Output the [X, Y] coordinate of the center of the cell containing the given text.  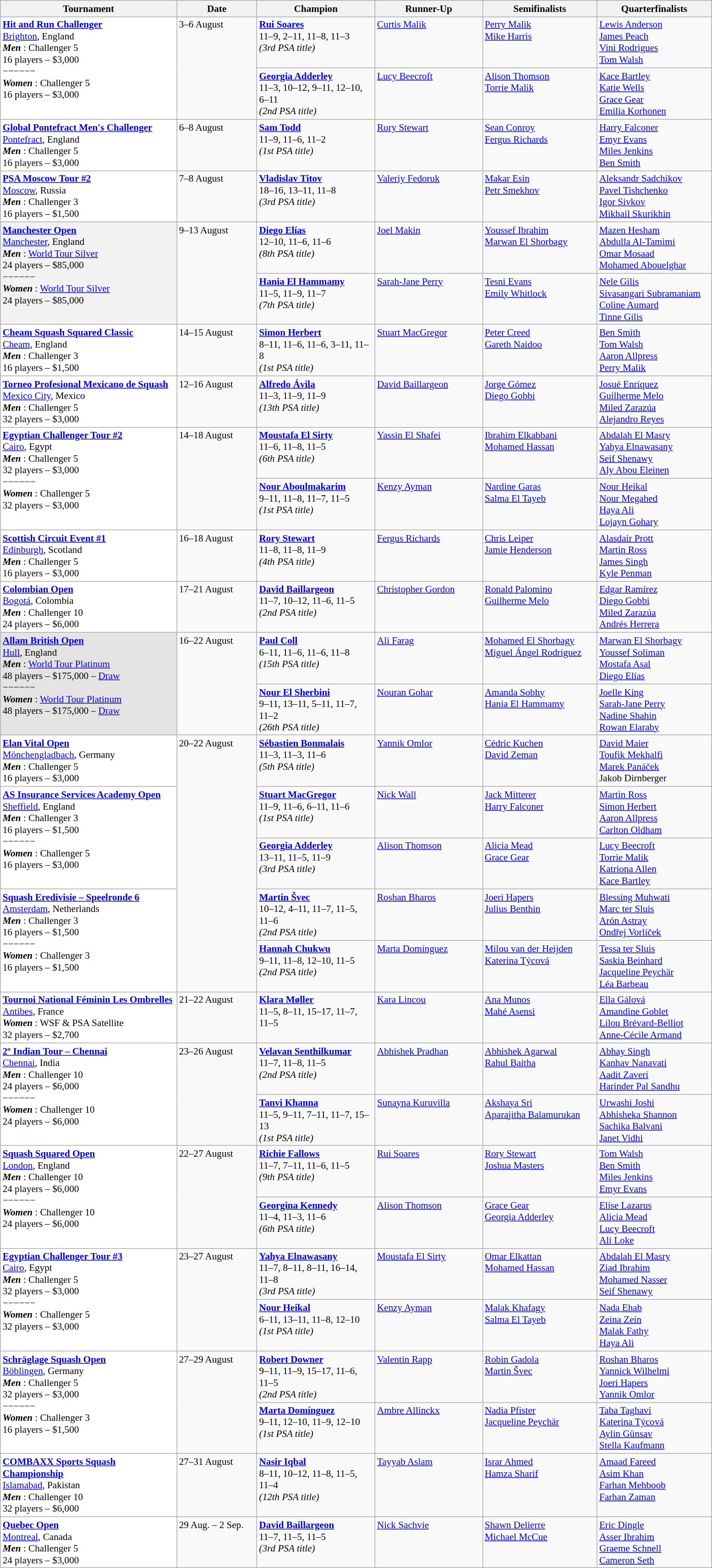
16–22 August [217, 684]
Yassin El Shafei [429, 453]
Roshan Bharos Yannick Wilhelmi Joeri Hapers Yannik Omlor [654, 1377]
AS Insurance Services Academy Open Sheffield, England Men : Challenger 316 players – $1,500−−−−−− Women : Challenger 516 players – $3,000 [89, 838]
Eric Dingle Asser Ibrahim Graeme Schnell Cameron Seth [654, 1542]
Joel Makin [429, 248]
Georgia Adderley13–11, 11–5, 11–9(3rd PSA title) [316, 863]
Akshaya Sri Aparajitha Balamurukan [540, 1120]
Omar Elkattan Mohamed Hassan [540, 1274]
7–8 August [217, 196]
Hit and Run Challenger Brighton, England Men : Challenger 516 players – $3,000−−−−−− Women : Challenger 516 players – $3,000 [89, 68]
Paul Coll6–11, 11–6, 11–6, 11–8(15th PSA title) [316, 658]
Ali Farag [429, 658]
23–26 August [217, 1094]
Abhay Singh Kanhav Nanavati Aadit Zaveri Harinder Pal Sandhu [654, 1069]
Ben Smith Tom Walsh Aaron Allpress Perry Malik [654, 350]
Amaad Fareed Asim Khan Farhan Mehboob Farhan Zaman [654, 1485]
Rory Stewart11–8, 11–8, 11–9(4th PSA title) [316, 556]
3–6 August [217, 68]
Klara Møller11–5, 8–11, 15–17, 11–7, 11–5 [316, 1017]
Richie Fallows11–7, 7–11, 11–6, 11–5(9th PSA title) [316, 1171]
Amanda Sobhy Hania El Hammamy [540, 709]
Alasdair Prott Martin Ross James Singh Kyle Penman [654, 556]
Georgina Kennedy11–4, 11–3, 11–6(6th PSA title) [316, 1223]
Egyptian Challenger Tour #2 Cairo, Egypt Men : Challenger 532 players – $3,000−−−−−− Women : Challenger 532 players – $3,000 [89, 479]
16–18 August [217, 556]
Josué Enríquez Guilherme Melo Miled Zarazúa Alejandro Reyes [654, 402]
Mohamed El Shorbagy Miguel Ángel Rodríguez [540, 658]
David Baillargeon [429, 402]
Simon Herbert8–11, 11–6, 11–6, 3–11, 11–8(1st PSA title) [316, 350]
Grace Gear Georgia Adderley [540, 1223]
Tom Walsh Ben Smith Miles Jenkins Emyr Evans [654, 1171]
17–21 August [217, 607]
Nour El Sherbini9–11, 13–11, 5–11, 11–7, 11–2(26th PSA title) [316, 709]
David Baillargeon11–7, 11–5, 11–5(3rd PSA title) [316, 1542]
Peter Creed Gareth Naidoo [540, 350]
Alison Thomson Torrie Malik [540, 94]
Sébastien Bonmalais11–3, 11–3, 11–6(5th PSA title) [316, 761]
Marta Domínguez9–11, 12–10, 11–9, 12–10(1st PSA title) [316, 1428]
Hania El Hammamy11–5, 11–9, 11–7(7th PSA title) [316, 299]
Ana Munos Mahé Asensi [540, 1017]
Quarterfinalists [654, 8]
Fergus Richards [429, 556]
Tournament [89, 8]
Velavan Senthilkumar11–7, 11–8, 11–5(2nd PSA title) [316, 1069]
23–27 August [217, 1300]
Allam British Open Hull, England Men : World Tour Platinum48 players – $175,000 – Draw−−−−−− Women : World Tour Platinum48 players – $175,000 – Draw [89, 684]
Blessing Muhwati Marc ter Sluis Arón Astray Ondřej Vorlíček [654, 915]
Scottish Circuit Event #1 Edinburgh, Scotland Men : Challenger 516 players – $3,000 [89, 556]
Hannah Chukwu9–11, 11–8, 12–10, 11–5(2nd PSA title) [316, 966]
Marwan El Shorbagy Youssef Soliman Mostafa Asal Diego Elías [654, 658]
Jack Mitterer Harry Falconer [540, 812]
Nick Sachvie [429, 1542]
29 Aug. – 2 Sep. [217, 1542]
Robin Gadola Martin Švec [540, 1377]
Nardine Garas Salma El Tayeb [540, 504]
20–22 August [217, 863]
Rui Soares [429, 1171]
Tournoi National Féminin Les Ombrelles Antibes, France Women : WSF & PSA Satellite32 players – $2,700 [89, 1017]
Mazen Hesham Abdulla Al-Tamimi Omar Mosaad Mohamed Abouelghar [654, 248]
Moustafa El Sirty11–6, 11–8, 11–5(6th PSA title) [316, 453]
Colombian Open Bogotá, Colombia Men : Challenger 1024 players – $6,000 [89, 607]
Malak Khafagy Salma El Tayeb [540, 1325]
Ibrahim Elkabbani Mohamed Hassan [540, 453]
Rory Stewart Joshua Masters [540, 1171]
Squash Eredivisie – Speelronde 6 Amsterdam, Netherlands Men : Challenger 316 players – $1,500−−−−−− Women : Challenger 316 players – $1,500 [89, 940]
Harry Falconer Emyr Evans Miles Jenkins Ben Smith [654, 145]
Nele Gilis Sivasangari Subramaniam Coline Aumard Tinne Gilis [654, 299]
Martin Ross Simon Herbert Aaron Allpress Carlton Oldham [654, 812]
14–15 August [217, 350]
Christopher Gordon [429, 607]
Cheam Squash Squared Classic Cheam, England Men : Challenger 316 players – $1,500 [89, 350]
Torneo Profesional Mexicano de Squash Mexico City, Mexico Men : Challenger 532 players – $3,000 [89, 402]
Manchester Open Manchester, England Men : World Tour Silver24 players – $85,000−−−−−− Women : World Tour Silver24 players – $85,000 [89, 273]
Roshan Bharos [429, 915]
Nouran Gohar [429, 709]
Tayyab Aslam [429, 1485]
Date [217, 8]
Rui Soares11–9, 2–11, 11–8, 11–3(3rd PSA title) [316, 42]
Semifinalists [540, 8]
Georgia Adderley11–3, 10–12, 9–11, 12–10, 6–11(2nd PSA title) [316, 94]
Aleksandr Sadchikov Pavel Tishchenko Igor Sivkov Mikhail Skurikhin [654, 196]
12–16 August [217, 402]
27–29 August [217, 1402]
Lucy Beecroft [429, 94]
2º Indian Tour – Chennai Chennai, India Men : Challenger 1024 players – $6,000−−−−−− Women : Challenger 1024 players – $6,000 [89, 1094]
Makar Esin Petr Smekhov [540, 196]
PSA Moscow Tour #2 Moscow, Russia Men : Challenger 316 players – $1,500 [89, 196]
Alicia Mead Grace Gear [540, 863]
Joelle King Sarah-Jane Perry Nadine Shahin Rowan Elaraby [654, 709]
Elise Lazarus Alicia Mead Lucy Beecroft Ali Loke [654, 1223]
Champion [316, 8]
Nour Heikal6–11, 13–11, 11–8, 12–10(1st PSA title) [316, 1325]
Sarah-Jane Perry [429, 299]
Schräglage Squash Open Böblingen, Germany Men : Challenger 532 players – $3,000−−−−−− Women : Challenger 316 players – $1,500 [89, 1402]
David Maier Toufik Mekhalfi Marek Panáček Jakob Dirnberger [654, 761]
Nasir Iqbal8–11, 10–12, 11–8, 11–5, 11–4(12th PSA title) [316, 1485]
Elan Vital Open Mönchengladbach, Germany Men : Challenger 516 players – $3,000 [89, 761]
Nadia Pfister Jacqueline Peychär [540, 1428]
Squash Squared Open London, England Men : Challenger 1024 players – $6,000−−−−−− Women : Challenger 1024 players – $6,000 [89, 1197]
Tanvi Khanna11–5, 9–11, 7–11, 11–7, 15–13(1st PSA title) [316, 1120]
Youssef Ibrahim Marwan El Shorbagy [540, 248]
Abdalah El Masry Yahya Elnawasany Seif Shenawy Aly Abou Eleinen [654, 453]
Martin Švec10–12, 4–11, 11–7, 11–5, 11–6(2nd PSA title) [316, 915]
Marta Domínguez [429, 966]
Shawn Delierre Michael McCue [540, 1542]
Diego Elías12–10, 11–6, 11–6(8th PSA title) [316, 248]
Ronald Palomino Guilherme Melo [540, 607]
Valeriy Fedoruk [429, 196]
Nick Wall [429, 812]
Tessa ter Sluis Saskia Beinhard Jacqueline Peychär Léa Barbeau [654, 966]
Chris Leiper Jamie Henderson [540, 556]
Joeri Hapers Julius Benthin [540, 915]
Tesni Evans Emily Whitlock [540, 299]
David Baillargeon11–7, 10–12, 11–6, 11–5(2nd PSA title) [316, 607]
Runner-Up [429, 8]
Stuart MacGregor [429, 350]
Urwashi Joshi Abhisheka Shannon Sachika Balvani Janet Vidhi [654, 1120]
Lucy Beecroft Torrie Malik Katriona Allen Kace Bartley [654, 863]
Sunayna Kuruvilla [429, 1120]
Stuart MacGregor11–9, 11–6, 6–11, 11–6(1st PSA title) [316, 812]
Rory Stewart [429, 145]
Lewis Anderson James Peach Vini Rodrigues Tom Walsh [654, 42]
Sam Todd11–9, 11–6, 11–2(1st PSA title) [316, 145]
Yannik Omlor [429, 761]
Ambre Allinckx [429, 1428]
Kace Bartley Katie Wells Grace Gear Emilia Korhonen [654, 94]
Abdalah El Masry Ziad Ibrahim Mohamed Nasser Seif Shenawy [654, 1274]
Milou van der Heijden Katerina Týcová [540, 966]
Vladislav Titov18–16, 13–11, 11–8(3rd PSA title) [316, 196]
Nour Aboulmakarim9–11, 11–8, 11–7, 11–5(1st PSA title) [316, 504]
Quebec Open Montreal, Canada Men : Challenger 524 players – $3,000 [89, 1542]
Egyptian Challenger Tour #3 Cairo, Egypt Men : Challenger 532 players – $3,000−−−−−− Women : Challenger 532 players – $3,000 [89, 1300]
21–22 August [217, 1017]
6–8 August [217, 145]
14–18 August [217, 479]
Yahya Elnawasany11–7, 8–11, 8–11, 16–14, 11–8(3rd PSA title) [316, 1274]
22–27 August [217, 1197]
Sean Conroy Fergus Richards [540, 145]
Israr Ahmed Hamza Sharif [540, 1485]
Jorge Gómez Diego Gobbi [540, 402]
Taba Taghavi Katerina Týcová Aylin Günsav Stella Kaufmann [654, 1428]
Cédric Kuchen David Zeman [540, 761]
Edgar Ramírez Diego Gobbi Miled Zarazúa Andrés Herrera [654, 607]
Nada Ehab Zeina Zein Malak Fathy Haya Ali [654, 1325]
Abhishek Agarwal Rahul Baitha [540, 1069]
Ella Gálová Amandine Goblet Lilou Brévard-Belliot Anne-Cécile Armand [654, 1017]
Moustafa El Sirty [429, 1274]
9–13 August [217, 273]
Abhishek Pradhan [429, 1069]
Curtis Malik [429, 42]
Nour Heikal Nour Megahed Haya Ali Lojayn Gohary [654, 504]
Robert Downer9–11, 11–9, 15–17, 11–6, 11–5(2nd PSA title) [316, 1377]
COMBAXX Sports Squash Championship Islamabad, Pakistan Men : Challenger 1032 players – $6,000 [89, 1485]
Global Pontefract Men's Challenger Pontefract, England Men : Challenger 516 players – $3,000 [89, 145]
Kara Lincou [429, 1017]
Alfredo Ávila11–3, 11–9, 11–9(13th PSA title) [316, 402]
Valentin Rapp [429, 1377]
Perry Malik Mike Harris [540, 42]
27–31 August [217, 1485]
